Capture the cell that displays the provided text and extract its (x, y) central coordinate. 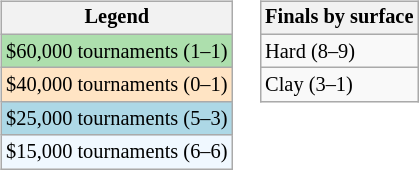
$25,000 tournaments (5–3) (116, 119)
$15,000 tournaments (6–6) (116, 152)
$40,000 tournaments (0–1) (116, 85)
Clay (3–1) (339, 85)
Legend (116, 18)
$60,000 tournaments (1–1) (116, 51)
Hard (8–9) (339, 51)
Finals by surface (339, 18)
